Return the [X, Y] coordinate for the center point of the cell that contains the specified text.  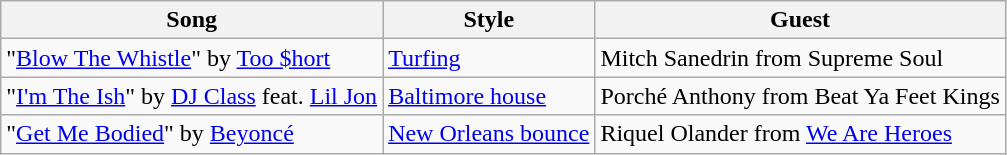
Baltimore house [489, 96]
"I'm The Ish" by DJ Class feat. Lil Jon [192, 96]
Riquel Olander from We Are Heroes [800, 134]
"Blow The Whistle" by Too $hort [192, 58]
New Orleans bounce [489, 134]
Style [489, 20]
Guest [800, 20]
"Get Me Bodied" by Beyoncé [192, 134]
Turfing [489, 58]
Mitch Sanedrin from Supreme Soul [800, 58]
Porché Anthony from Beat Ya Feet Kings [800, 96]
Song [192, 20]
